Scan for the cell matching the given text and deliver its (X, Y) coordinate at center. 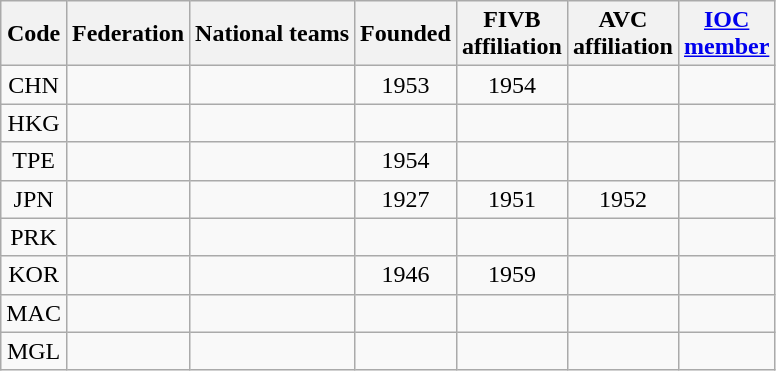
TPE (34, 161)
National teams (272, 34)
Founded (406, 34)
MGL (34, 351)
HKG (34, 123)
KOR (34, 275)
Code (34, 34)
MAC (34, 313)
Federation (128, 34)
1946 (406, 275)
1959 (512, 275)
1953 (406, 85)
1951 (512, 199)
AVCaffiliation (622, 34)
1927 (406, 199)
CHN (34, 85)
JPN (34, 199)
PRK (34, 237)
FIVBaffiliation (512, 34)
1952 (622, 199)
IOCmember (726, 34)
